For the text-containing cell, return its midpoint in (X, Y) coordinate format. 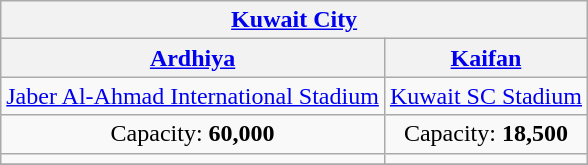
Ardhiya (193, 58)
Jaber Al-Ahmad International Stadium (193, 96)
Capacity: 18,500 (486, 134)
Kuwait City (294, 20)
Kaifan (486, 58)
Capacity: 60,000 (193, 134)
Kuwait SC Stadium (486, 96)
